Extract the (x, y) coordinate from the center of the cell holding the provided text.  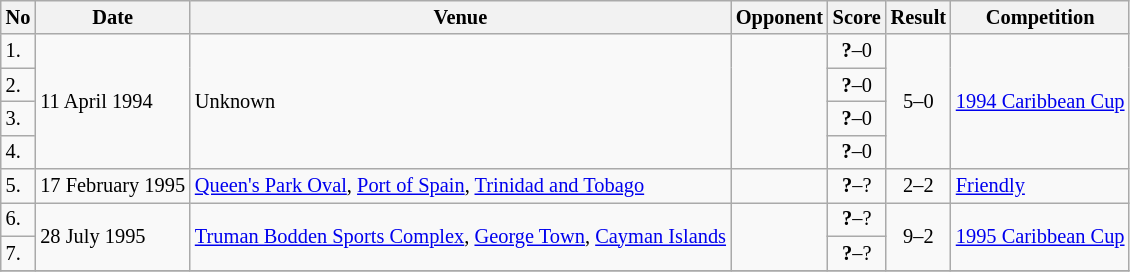
2–2 (918, 186)
4. (18, 152)
Date (112, 17)
11 April 1994 (112, 102)
Score (857, 17)
3. (18, 118)
No (18, 17)
1. (18, 51)
28 July 1995 (112, 236)
1994 Caribbean Cup (1040, 102)
9–2 (918, 236)
7. (18, 253)
2. (18, 85)
17 February 1995 (112, 186)
Competition (1040, 17)
Truman Bodden Sports Complex, George Town, Cayman Islands (460, 236)
Unknown (460, 102)
1995 Caribbean Cup (1040, 236)
Opponent (780, 17)
Queen's Park Oval, Port of Spain, Trinidad and Tobago (460, 186)
Result (918, 17)
5–0 (918, 102)
Friendly (1040, 186)
Venue (460, 17)
6. (18, 219)
5. (18, 186)
